Output the (X, Y) coordinate of the center of the cell containing the given text.  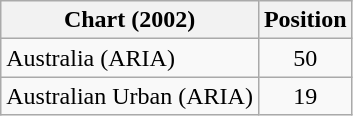
Position (305, 20)
Chart (2002) (130, 20)
50 (305, 58)
Australia (ARIA) (130, 58)
Australian Urban (ARIA) (130, 96)
19 (305, 96)
